Detect which cell encompasses the target text, then output its (X, Y) center coordinate. 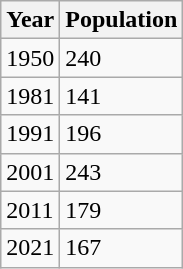
196 (122, 134)
Year (30, 20)
243 (122, 172)
240 (122, 58)
Population (122, 20)
1981 (30, 96)
2011 (30, 210)
1991 (30, 134)
2021 (30, 248)
167 (122, 248)
141 (122, 96)
2001 (30, 172)
1950 (30, 58)
179 (122, 210)
